Find where the given text appears and provide that cell's center as [X, Y] coordinate. 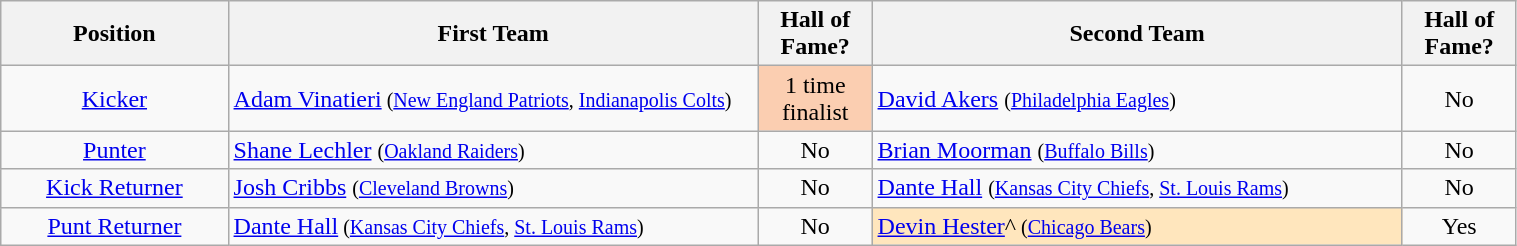
Josh Cribbs (Cleveland Browns) [493, 188]
David Akers (Philadelphia Eagles) [1137, 98]
Shane Lechler (Oakland Raiders) [493, 150]
Brian Moorman (Buffalo Bills) [1137, 150]
Punter [114, 150]
Yes [1459, 226]
Punt Returner [114, 226]
Kicker [114, 98]
1 time finalist [815, 98]
Devin Hester^ (Chicago Bears) [1137, 226]
Adam Vinatieri (New England Patriots, Indianapolis Colts) [493, 98]
First Team [493, 34]
Second Team [1137, 34]
Kick Returner [114, 188]
Position [114, 34]
